Locate the cell with the specified text and output its (x, y) center coordinate. 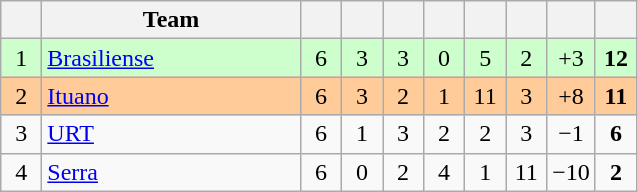
−10 (572, 172)
+3 (572, 58)
5 (486, 58)
Brasiliense (172, 58)
+8 (572, 96)
Team (172, 20)
URT (172, 134)
Serra (172, 172)
12 (616, 58)
−1 (572, 134)
Ituano (172, 96)
